Locate the cell with the specified text and output its (x, y) center coordinate. 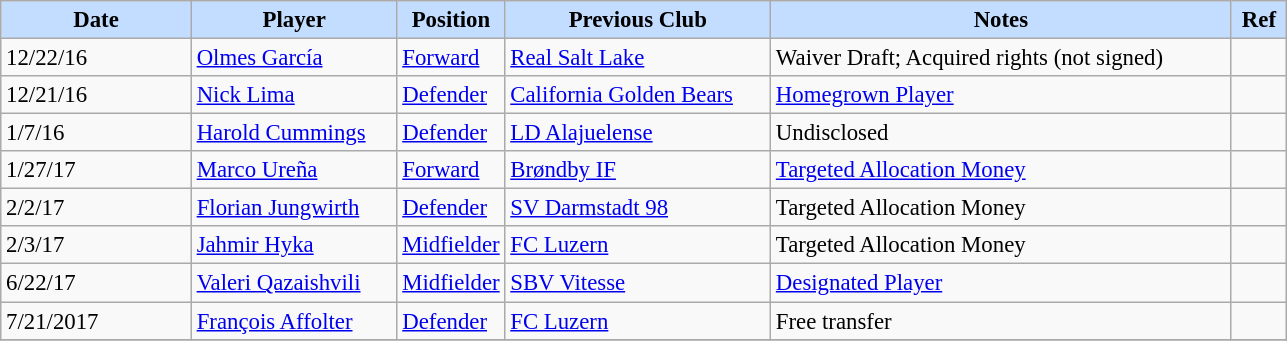
Designated Player (1002, 283)
Olmes García (294, 58)
Real Salt Lake (638, 58)
Undisclosed (1002, 133)
Ref (1259, 20)
Nick Lima (294, 95)
Waiver Draft; Acquired rights (not signed) (1002, 58)
Notes (1002, 20)
Date (96, 20)
12/21/16 (96, 95)
California Golden Bears (638, 95)
2/3/17 (96, 245)
2/2/17 (96, 208)
Valeri Qazaishvili (294, 283)
7/21/2017 (96, 321)
François Affolter (294, 321)
12/22/16 (96, 58)
SBV Vitesse (638, 283)
1/7/16 (96, 133)
1/27/17 (96, 170)
Previous Club (638, 20)
Homegrown Player (1002, 95)
SV Darmstadt 98 (638, 208)
Marco Ureña (294, 170)
LD Alajuelense (638, 133)
Florian Jungwirth (294, 208)
Jahmir Hyka (294, 245)
Brøndby IF (638, 170)
Harold Cummings (294, 133)
Position (451, 20)
Player (294, 20)
6/22/17 (96, 283)
Free transfer (1002, 321)
